Locate the cell with the specified text and output its (x, y) center coordinate. 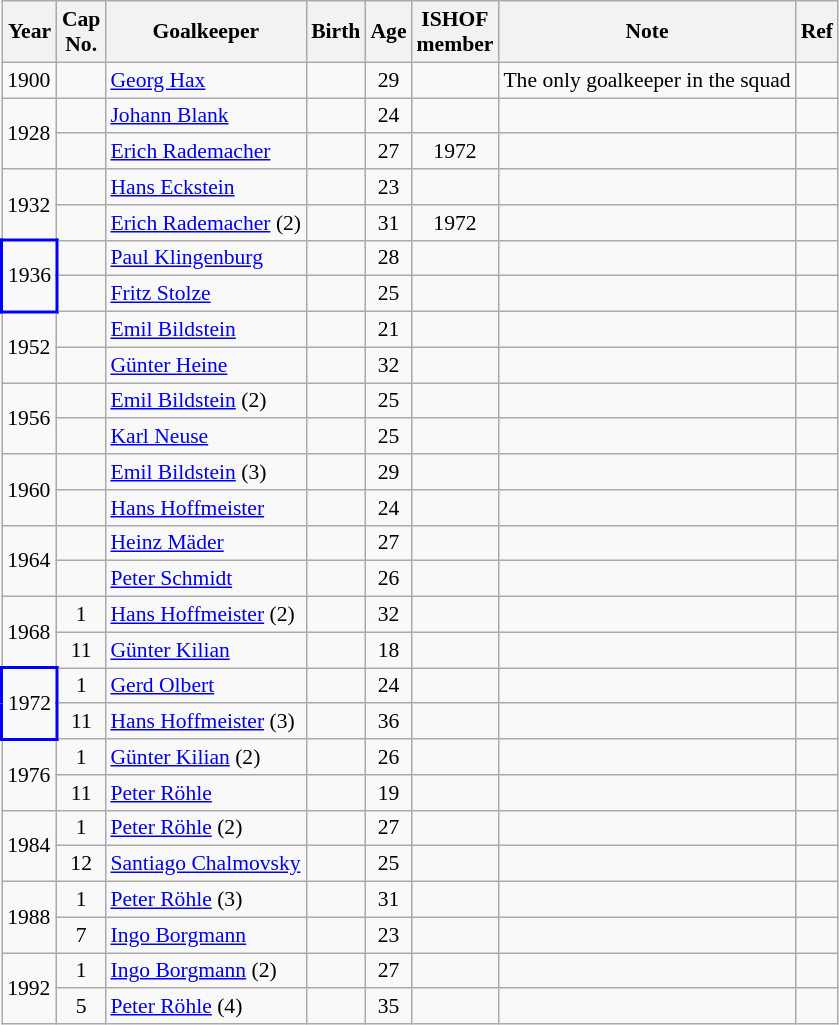
1952 (30, 348)
Peter Schmidt (206, 579)
Hans Eckstein (206, 187)
1960 (30, 490)
Peter Röhle (3) (206, 900)
1968 (30, 632)
1964 (30, 560)
Karl Neuse (206, 437)
Note (646, 32)
1988 (30, 918)
Birth (336, 32)
Hans Hoffmeister (206, 508)
Günter Heine (206, 365)
1932 (30, 204)
1900 (30, 80)
Fritz Stolze (206, 294)
Year (30, 32)
1976 (30, 774)
Paul Klingenburg (206, 258)
1928 (30, 134)
28 (388, 258)
7 (82, 935)
Ingo Borgmann (2) (206, 971)
Age (388, 32)
1984 (30, 846)
Peter Röhle (2) (206, 828)
Georg Hax (206, 80)
Günter Kilian (206, 650)
35 (388, 1007)
Hans Hoffmeister (2) (206, 615)
Peter Röhle (206, 793)
1992 (30, 988)
19 (388, 793)
36 (388, 722)
21 (388, 330)
Emil Bildstein (206, 330)
CapNo. (82, 32)
Günter Kilian (2) (206, 757)
Hans Hoffmeister (3) (206, 722)
Erich Rademacher (206, 152)
Santiago Chalmovsky (206, 864)
Emil Bildstein (2) (206, 401)
1956 (30, 418)
ISHOFmember (456, 32)
Ref (817, 32)
Emil Bildstein (3) (206, 472)
1936 (30, 276)
The only goalkeeper in the squad (646, 80)
Johann Blank (206, 116)
Gerd Olbert (206, 686)
Goalkeeper (206, 32)
5 (82, 1007)
Peter Röhle (4) (206, 1007)
18 (388, 650)
Ingo Borgmann (206, 935)
Erich Rademacher (2) (206, 223)
12 (82, 864)
Heinz Mäder (206, 543)
